Search for the cell housing the specified text and yield its [X, Y] center coordinate. 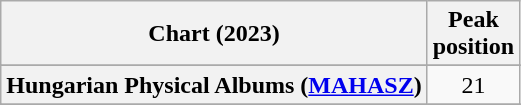
Peakposition [473, 34]
Hungarian Physical Albums (MAHASZ) [214, 85]
21 [473, 85]
Chart (2023) [214, 34]
